Search for the cell housing the specified text and yield its (x, y) center coordinate. 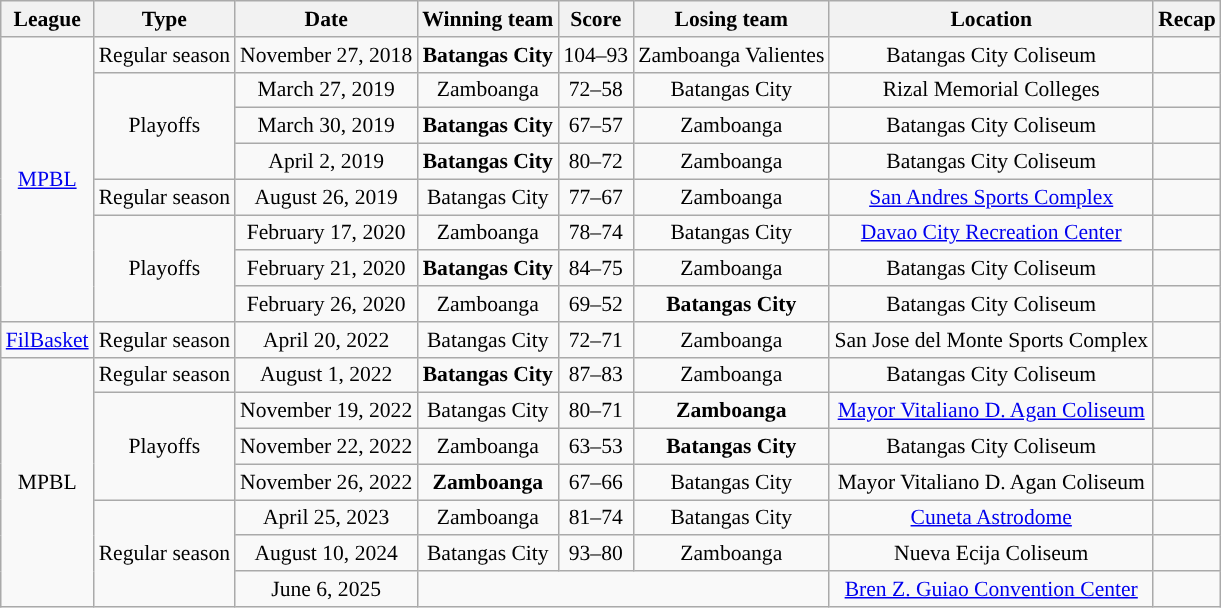
69–52 (596, 304)
November 19, 2022 (326, 411)
March 30, 2019 (326, 126)
Type (164, 19)
August 26, 2019 (326, 197)
FilBasket (48, 340)
April 25, 2023 (326, 518)
June 6, 2025 (326, 589)
84–75 (596, 269)
Nueva Ecija Coliseum (991, 554)
April 20, 2022 (326, 340)
63–53 (596, 447)
November 22, 2022 (326, 447)
78–74 (596, 233)
November 26, 2022 (326, 482)
Score (596, 19)
80–72 (596, 162)
San Andres Sports Complex (991, 197)
February 21, 2020 (326, 269)
81–74 (596, 518)
League (48, 19)
Zamboanga Valientes (731, 55)
72–71 (596, 340)
Bren Z. Guiao Convention Center (991, 589)
Recap (1187, 19)
67–57 (596, 126)
104–93 (596, 55)
Location (991, 19)
Date (326, 19)
Davao City Recreation Center (991, 233)
67–66 (596, 482)
87–83 (596, 375)
February 26, 2020 (326, 304)
93–80 (596, 554)
November 27, 2018 (326, 55)
February 17, 2020 (326, 233)
Losing team (731, 19)
Winning team (488, 19)
August 10, 2024 (326, 554)
Rizal Memorial Colleges (991, 90)
77–67 (596, 197)
August 1, 2022 (326, 375)
March 27, 2019 (326, 90)
72–58 (596, 90)
April 2, 2019 (326, 162)
San Jose del Monte Sports Complex (991, 340)
80–71 (596, 411)
Cuneta Astrodome (991, 518)
